Detect which cell encompasses the target text, then output its (X, Y) center coordinate. 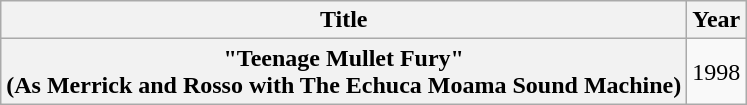
1998 (716, 72)
"Teenage Mullet Fury" (As Merrick and Rosso with The Echuca Moama Sound Machine) (344, 72)
Year (716, 20)
Title (344, 20)
